Provide the (x, y) coordinate of the cell's center where the given text is located.  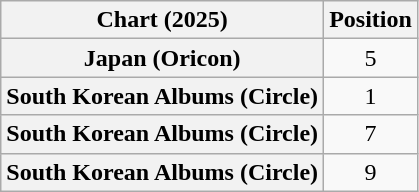
Chart (2025) (162, 20)
1 (371, 96)
Position (371, 20)
5 (371, 58)
7 (371, 134)
Japan (Oricon) (162, 58)
9 (371, 172)
